Capture the cell that displays the provided text and extract its [X, Y] central coordinate. 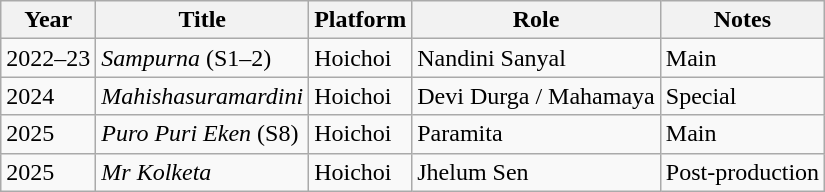
Mahishasuramardini [202, 96]
Sampurna (S1–2) [202, 58]
Notes [742, 20]
Nandini Sanyal [536, 58]
2022–23 [48, 58]
Puro Puri Eken (S8) [202, 134]
2024 [48, 96]
Devi Durga / Mahamaya [536, 96]
Platform [360, 20]
Paramita [536, 134]
Title [202, 20]
Year [48, 20]
Special [742, 96]
Mr Kolketa [202, 172]
Jhelum Sen [536, 172]
Post-production [742, 172]
Role [536, 20]
